Scan for the cell matching the given text and deliver its [x, y] coordinate at center. 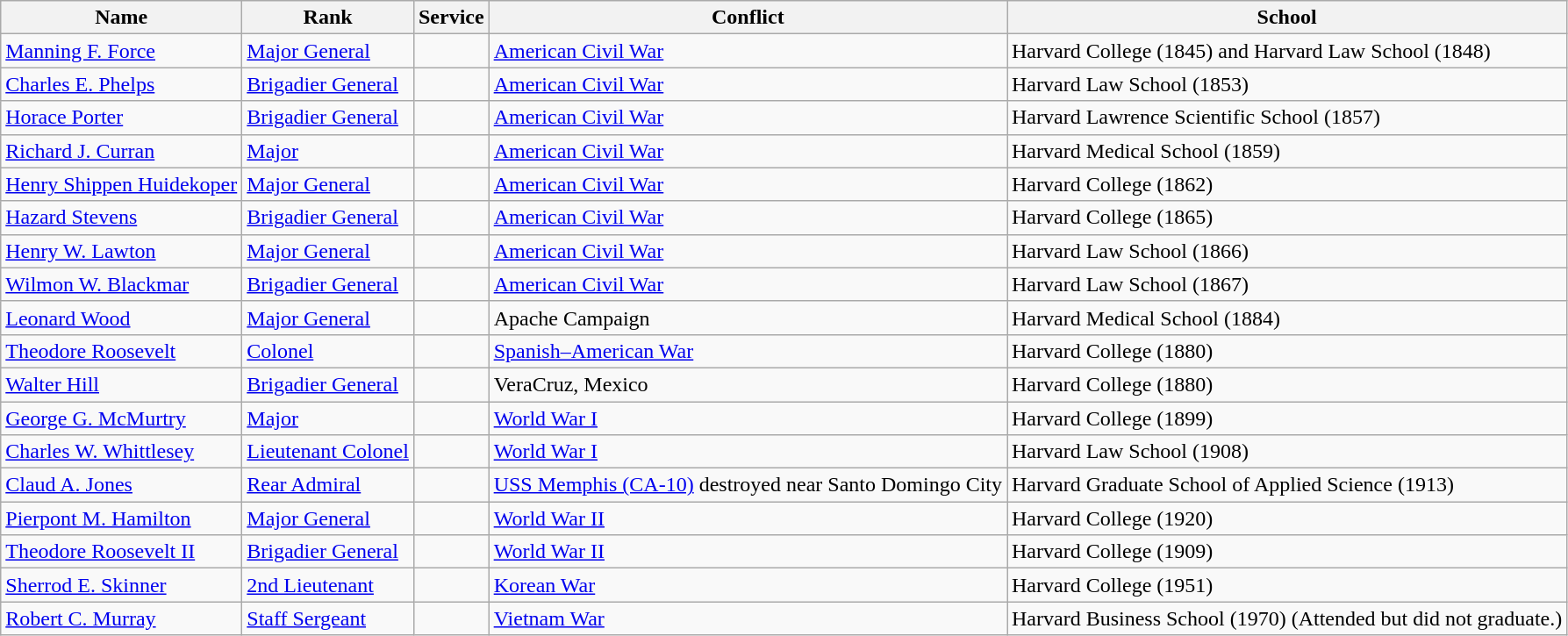
Horace Porter [121, 118]
Name [121, 18]
Harvard College (1909) [1287, 552]
Spanish–American War [748, 351]
Pierpont M. Hamilton [121, 518]
Rank [328, 18]
Wilmon W. Blackmar [121, 284]
Harvard Law School (1866) [1287, 251]
Korean War [748, 585]
Staff Sergeant [328, 618]
VeraCruz, Mexico [748, 384]
Vietnam War [748, 618]
George G. McMurtry [121, 418]
Charles W. Whittlesey [121, 452]
Manning F. Force [121, 51]
Harvard College (1865) [1287, 218]
Harvard College (1862) [1287, 184]
Hazard Stevens [121, 218]
Harvard College (1951) [1287, 585]
Harvard College (1920) [1287, 518]
Lieutenant Colonel [328, 452]
Harvard Law School (1908) [1287, 452]
Apache Campaign [748, 318]
Harvard Lawrence Scientific School (1857) [1287, 118]
USS Memphis (CA-10) destroyed near Santo Domingo City [748, 485]
School [1287, 18]
Henry Shippen Huidekoper [121, 184]
Charles E. Phelps [121, 84]
Sherrod E. Skinner [121, 585]
Walter Hill [121, 384]
Theodore Roosevelt [121, 351]
Colonel [328, 351]
Claud A. Jones [121, 485]
Theodore Roosevelt II [121, 552]
Robert C. Murray [121, 618]
Henry W. Lawton [121, 251]
Conflict [748, 18]
Leonard Wood [121, 318]
Harvard Law School (1867) [1287, 284]
Harvard Law School (1853) [1287, 84]
Harvard Business School (1970) (Attended but did not graduate.) [1287, 618]
2nd Lieutenant [328, 585]
Harvard Graduate School of Applied Science (1913) [1287, 485]
Harvard Medical School (1859) [1287, 151]
Harvard Medical School (1884) [1287, 318]
Harvard College (1899) [1287, 418]
Harvard College (1845) and Harvard Law School (1848) [1287, 51]
Richard J. Curran [121, 151]
Rear Admiral [328, 485]
Service [451, 18]
